Find where the given text appears and provide that cell's center as [X, Y] coordinate. 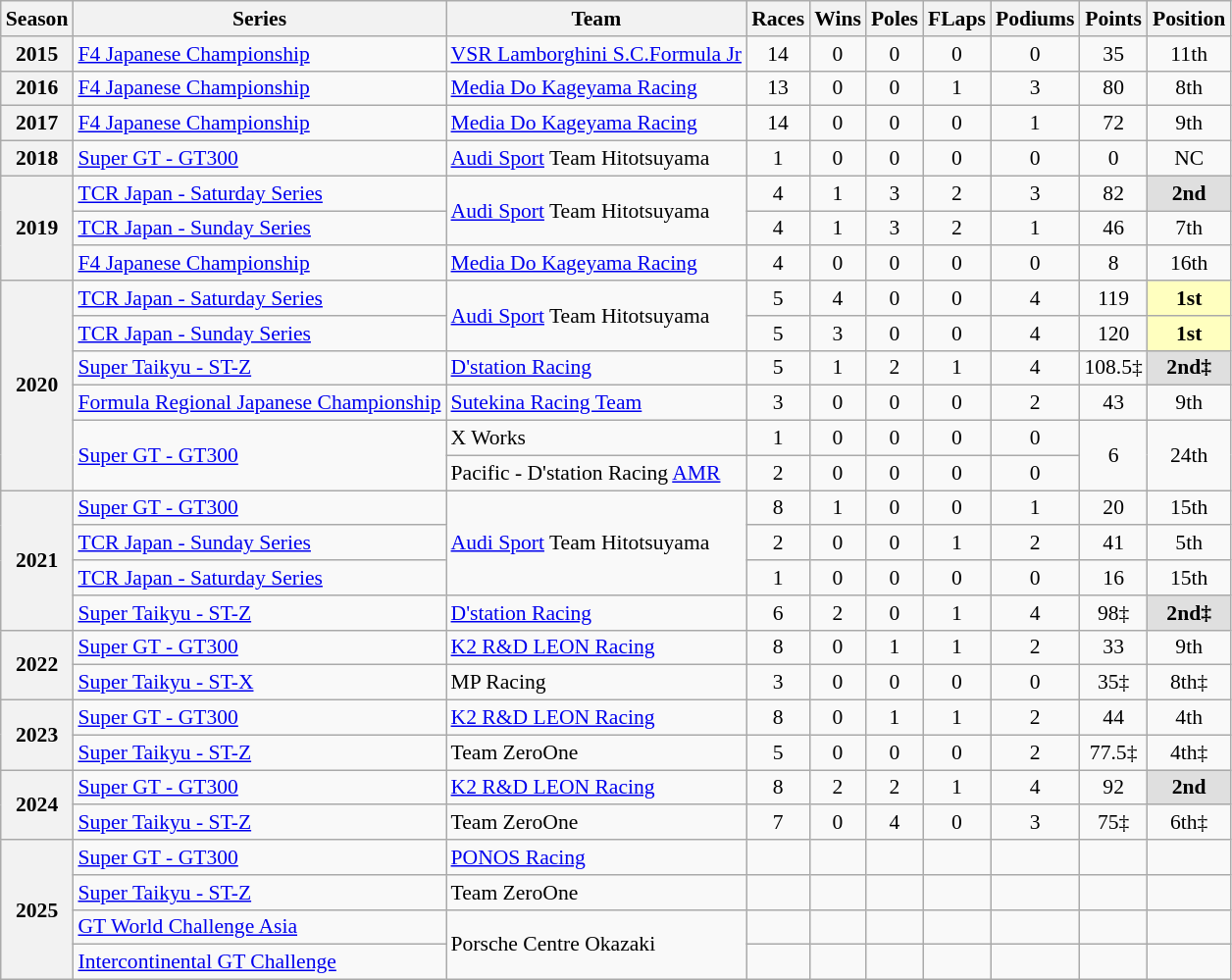
PONOS Racing [596, 857]
NC [1189, 159]
7 [778, 823]
24th [1189, 455]
120 [1112, 334]
Wins [838, 19]
8th [1189, 88]
2017 [37, 124]
2018 [37, 159]
Sutekina Racing Team [596, 403]
75‡ [1112, 823]
44 [1112, 718]
41 [1112, 543]
82 [1112, 193]
13 [778, 88]
35 [1112, 54]
46 [1112, 229]
VSR Lamborghini S.C.Formula Jr [596, 54]
Series [259, 19]
16th [1189, 264]
X Works [596, 438]
108.5‡ [1112, 368]
43 [1112, 403]
Super Taikyu - ST-X [259, 683]
11th [1189, 54]
FLaps [957, 19]
33 [1112, 647]
Pacific - D'station Racing AMR [596, 473]
2016 [37, 88]
7th [1189, 229]
GT World Challenge Asia [259, 927]
77.5‡ [1112, 752]
4th [1189, 718]
5th [1189, 543]
2015 [37, 54]
Porsche Centre Okazaki [596, 944]
8th‡ [1189, 683]
6th‡ [1189, 823]
2022 [37, 665]
2020 [37, 386]
16 [1112, 578]
Podiums [1036, 19]
Season [37, 19]
Formula Regional Japanese Championship [259, 403]
98‡ [1112, 613]
4th‡ [1189, 752]
2025 [37, 909]
20 [1112, 508]
Position [1189, 19]
Team [596, 19]
MP Racing [596, 683]
80 [1112, 88]
Races [778, 19]
92 [1112, 788]
35‡ [1112, 683]
2023 [37, 736]
2024 [37, 804]
2021 [37, 560]
2019 [37, 228]
119 [1112, 298]
Points [1112, 19]
72 [1112, 124]
Intercontinental GT Challenge [259, 962]
Poles [895, 19]
